Output the [x, y] coordinate of the center of the cell containing the given text.  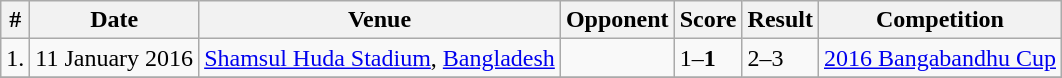
# [16, 20]
11 January 2016 [114, 58]
Opponent [617, 20]
1–1 [708, 58]
Score [708, 20]
Competition [940, 20]
Date [114, 20]
2–3 [780, 58]
Result [780, 20]
2016 Bangabandhu Cup [940, 58]
Shamsul Huda Stadium, Bangladesh [380, 58]
1. [16, 58]
Venue [380, 20]
